Return [X, Y] of the center of cell containing provided text 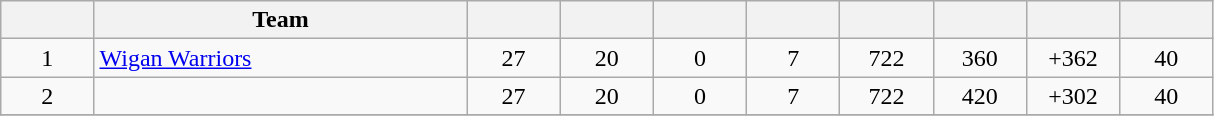
Team [280, 20]
+302 [1072, 96]
+362 [1072, 58]
Wigan Warriors [280, 58]
360 [980, 58]
2 [48, 96]
420 [980, 96]
1 [48, 58]
